For the text-containing cell, return its midpoint in (x, y) coordinate format. 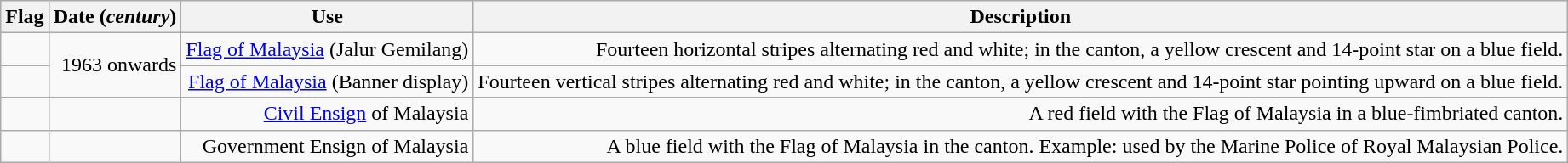
Flag of Malaysia (Jalur Gemilang) (327, 49)
Civil Ensign of Malaysia (327, 114)
A red field with the Flag of Malaysia in a blue-fimbriated canton. (1021, 114)
Description (1021, 17)
1963 onwards (115, 65)
Flag of Malaysia (Banner display) (327, 81)
Date (century) (115, 17)
Government Ensign of Malaysia (327, 146)
Use (327, 17)
Fourteen horizontal stripes alternating red and white; in the canton, a yellow crescent and 14-point star on a blue field. (1021, 49)
Flag (25, 17)
Fourteen vertical stripes alternating red and white; in the canton, a yellow crescent and 14-point star pointing upward on a blue field. (1021, 81)
A blue field with the Flag of Malaysia in the canton. Example: used by the Marine Police of Royal Malaysian Police. (1021, 146)
